Capture the cell that displays the provided text and extract its [X, Y] central coordinate. 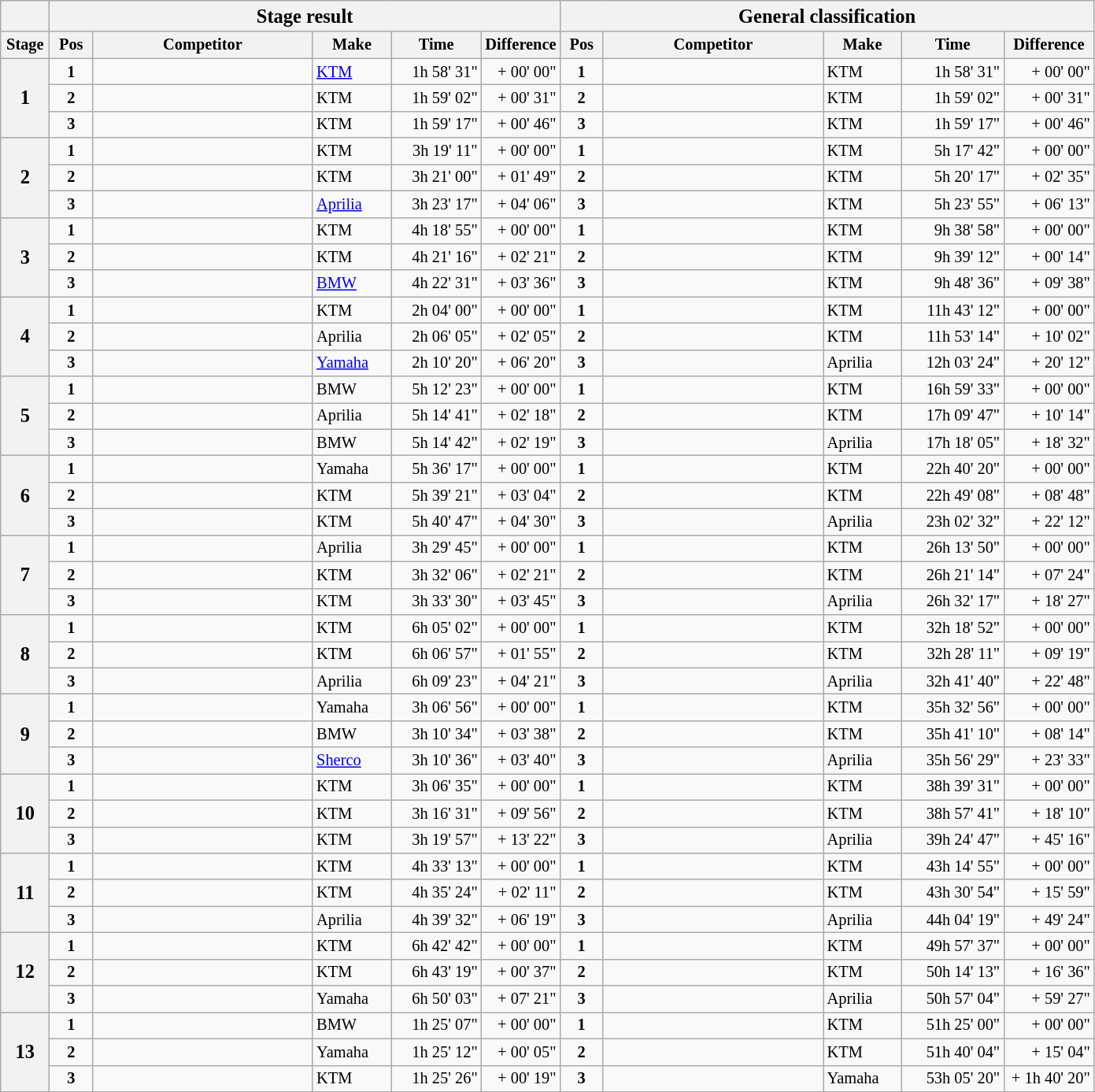
32h 41' 40" [953, 681]
11h 53' 14" [953, 336]
12 [25, 972]
+ 20' 12" [1049, 363]
5 [25, 416]
+ 07' 24" [1049, 575]
+ 09' 19" [1049, 654]
5h 12' 23" [436, 390]
22h 49' 08" [953, 495]
+ 04' 30" [521, 522]
+ 00' 37" [521, 972]
44h 04' 19" [953, 920]
53h 05' 20" [953, 1079]
6h 42' 42" [436, 946]
+ 03' 04" [521, 495]
4h 33' 13" [436, 866]
35h 56' 29" [953, 761]
3h 29' 45" [436, 548]
+ 02' 11" [521, 893]
+ 22' 48" [1049, 681]
6 [25, 494]
+ 01' 55" [521, 654]
+ 59' 27" [1049, 999]
6h 06' 57" [436, 654]
+ 00' 19" [521, 1079]
35h 41' 10" [953, 734]
+ 01' 49" [521, 177]
3h 21' 00" [436, 177]
+ 00' 05" [521, 1052]
3h 10' 36" [436, 761]
6h 09' 23" [436, 681]
+ 03' 36" [521, 283]
+ 09' 56" [521, 813]
26h 32' 17" [953, 602]
+ 03' 40" [521, 761]
+ 09' 38" [1049, 283]
Stage [25, 45]
6h 43' 19" [436, 972]
+ 18' 10" [1049, 813]
7 [25, 575]
+ 08' 48" [1049, 495]
3h 10' 34" [436, 734]
+ 10' 02" [1049, 336]
3h 16' 31" [436, 813]
43h 30' 54" [953, 893]
5h 17' 42" [953, 151]
+ 06' 13" [1049, 204]
3h 19' 57" [436, 840]
5h 23' 55" [953, 204]
3h 19' 11" [436, 151]
+ 18' 27" [1049, 602]
38h 39' 31" [953, 787]
9h 48' 36" [953, 283]
+ 15' 59" [1049, 893]
+ 06' 20" [521, 363]
32h 18' 52" [953, 627]
38h 57' 41" [953, 813]
+ 15' 04" [1049, 1052]
+ 10' 14" [1049, 416]
3h 06' 56" [436, 707]
35h 32' 56" [953, 707]
+ 08' 14" [1049, 734]
3h 06' 35" [436, 787]
Stage result [305, 16]
+ 06' 19" [521, 920]
2h 06' 05" [436, 336]
9h 39' 12" [953, 257]
26h 21' 14" [953, 575]
3h 23' 17" [436, 204]
+ 02' 35" [1049, 177]
+ 16' 36" [1049, 972]
9 [25, 734]
1h 25' 12" [436, 1052]
+ 49' 24" [1049, 920]
51h 25' 00" [953, 1025]
50h 14' 13" [953, 972]
5h 14' 41" [436, 416]
+ 04' 21" [521, 681]
26h 13' 50" [953, 548]
+ 02' 18" [521, 416]
3h 32' 06" [436, 575]
4h 22' 31" [436, 283]
+ 02' 05" [521, 336]
4h 39' 32" [436, 920]
Sherco [352, 761]
4 [25, 337]
49h 57' 37" [953, 946]
16h 59' 33" [953, 390]
50h 57' 04" [953, 999]
2h 10' 20" [436, 363]
4h 21' 16" [436, 257]
5h 40' 47" [436, 522]
11 [25, 893]
+ 23' 33" [1049, 761]
+ 18' 32" [1049, 442]
4h 18' 55" [436, 231]
+ 13' 22" [521, 840]
+ 03' 38" [521, 734]
6h 50' 03" [436, 999]
39h 24' 47" [953, 840]
43h 14' 55" [953, 866]
51h 40' 04" [953, 1052]
2h 04' 00" [436, 310]
6h 05' 02" [436, 627]
11h 43' 12" [953, 310]
1h 25' 26" [436, 1079]
5h 39' 21" [436, 495]
+ 00' 14" [1049, 257]
17h 18' 05" [953, 442]
General classification [827, 16]
10 [25, 813]
5h 36' 17" [436, 468]
+ 07' 21" [521, 999]
+ 45' 16" [1049, 840]
+ 22' 12" [1049, 522]
1h 25' 07" [436, 1025]
9h 38' 58" [953, 231]
22h 40' 20" [953, 468]
4h 35' 24" [436, 893]
5h 14' 42" [436, 442]
8 [25, 653]
13 [25, 1052]
12h 03' 24" [953, 363]
32h 28' 11" [953, 654]
3h 33' 30" [436, 602]
5h 20' 17" [953, 177]
+ 1h 40' 20" [1049, 1079]
23h 02' 32" [953, 522]
+ 03' 45" [521, 602]
+ 02' 19" [521, 442]
17h 09' 47" [953, 416]
+ 04' 06" [521, 204]
